Scan for the cell matching the given text and deliver its [x, y] coordinate at center. 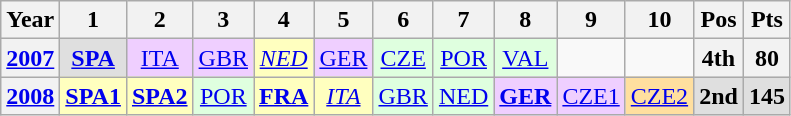
SPA [94, 58]
CZE [403, 58]
4th [719, 58]
2nd [719, 96]
2 [160, 20]
3 [223, 20]
1 [94, 20]
CZE2 [659, 96]
4 [284, 20]
6 [403, 20]
VAL [526, 58]
SPA1 [94, 96]
8 [526, 20]
7 [463, 20]
SPA2 [160, 96]
FRA [284, 96]
5 [344, 20]
145 [766, 96]
Pos [719, 20]
80 [766, 58]
Pts [766, 20]
10 [659, 20]
2007 [30, 58]
CZE1 [591, 96]
Year [30, 20]
9 [591, 20]
2008 [30, 96]
